From the cell containing the given text, extract its center point as [X, Y] coordinate. 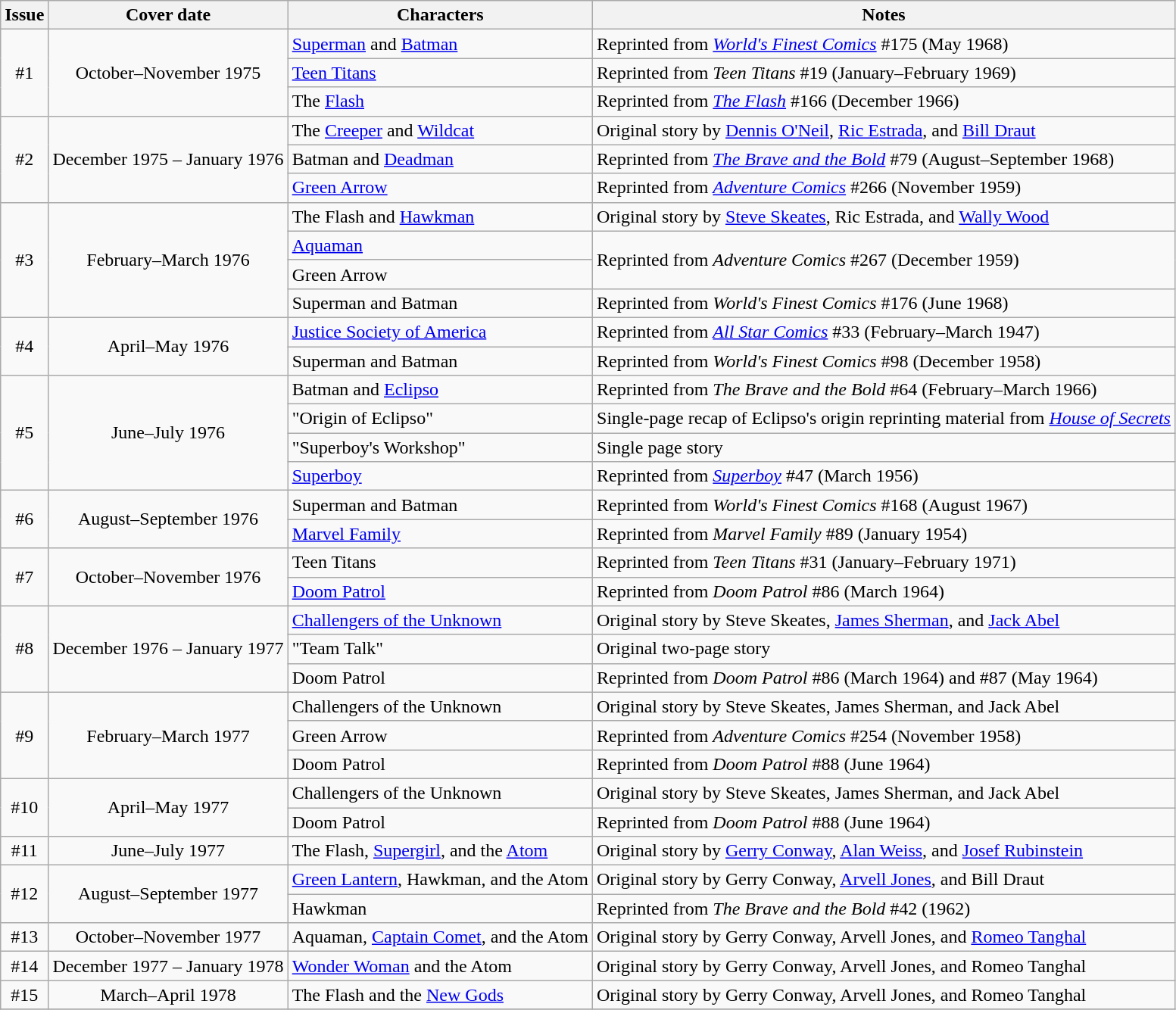
October–November 1976 [168, 577]
Original story by Gerry Conway, Arvell Jones, and Bill Draut [884, 880]
Reprinted from Superboy #47 (March 1956) [884, 476]
#9 [24, 735]
October–November 1975 [168, 73]
Batman and Eclipso [440, 390]
#12 [24, 894]
Reprinted from World's Finest Comics #168 (August 1967) [884, 505]
Reprinted from All Star Comics #33 (February–March 1947) [884, 332]
Justice Society of America [440, 332]
Reprinted from Adventure Comics #254 (November 1958) [884, 735]
Reprinted from Doom Patrol #86 (March 1964) and #87 (May 1964) [884, 678]
December 1975 – January 1976 [168, 159]
Reprinted from The Brave and the Bold #64 (February–March 1966) [884, 390]
Green Lantern, Hawkman, and the Atom [440, 880]
"Team Talk" [440, 649]
#8 [24, 649]
Reprinted from World's Finest Comics #98 (December 1958) [884, 361]
#4 [24, 346]
March–April 1978 [168, 995]
Reprinted from Doom Patrol #86 (March 1964) [884, 591]
Reprinted from Adventure Comics #266 (November 1959) [884, 188]
Original story by Dennis O'Neil, Ric Estrada, and Bill Draut [884, 130]
The Flash and the New Gods [440, 995]
Characters [440, 15]
Superboy [440, 476]
#13 [24, 937]
October–November 1977 [168, 937]
Marvel Family [440, 534]
#6 [24, 519]
#11 [24, 851]
Notes [884, 15]
Single-page recap of Eclipso's origin reprinting material from House of Secrets [884, 419]
Reprinted from World's Finest Comics #175 (May 1968) [884, 44]
Hawkman [440, 909]
Reprinted from Teen Titans #31 (January–February 1971) [884, 563]
June–July 1976 [168, 433]
#10 [24, 807]
#15 [24, 995]
The Flash, Supergirl, and the Atom [440, 851]
Reprinted from World's Finest Comics #176 (June 1968) [884, 303]
Reprinted from The Brave and the Bold #79 (August–September 1968) [884, 159]
June–July 1977 [168, 851]
August–September 1976 [168, 519]
Reprinted from The Brave and the Bold #42 (1962) [884, 909]
#3 [24, 260]
Batman and Deadman [440, 159]
Issue [24, 15]
#2 [24, 159]
Reprinted from Adventure Comics #267 (December 1959) [884, 260]
"Superboy's Workshop" [440, 447]
The Flash [440, 101]
#14 [24, 966]
"Origin of Eclipso" [440, 419]
February–March 1977 [168, 735]
February–March 1976 [168, 260]
Single page story [884, 447]
December 1977 – January 1978 [168, 966]
August–September 1977 [168, 894]
Aquaman, Captain Comet, and the Atom [440, 937]
Aquaman [440, 245]
The Flash and Hawkman [440, 217]
Reprinted from Teen Titans #19 (January–February 1969) [884, 73]
Wonder Woman and the Atom [440, 966]
Original story by Gerry Conway, Alan Weiss, and Josef Rubinstein [884, 851]
#5 [24, 433]
December 1976 – January 1977 [168, 649]
#1 [24, 73]
April–May 1977 [168, 807]
Reprinted from The Flash #166 (December 1966) [884, 101]
April–May 1976 [168, 346]
Original two-page story [884, 649]
Original story by Steve Skeates, Ric Estrada, and Wally Wood [884, 217]
#7 [24, 577]
Reprinted from Marvel Family #89 (January 1954) [884, 534]
The Creeper and Wildcat [440, 130]
Cover date [168, 15]
